Extract the [x, y] coordinate from the center of the cell holding the provided text.  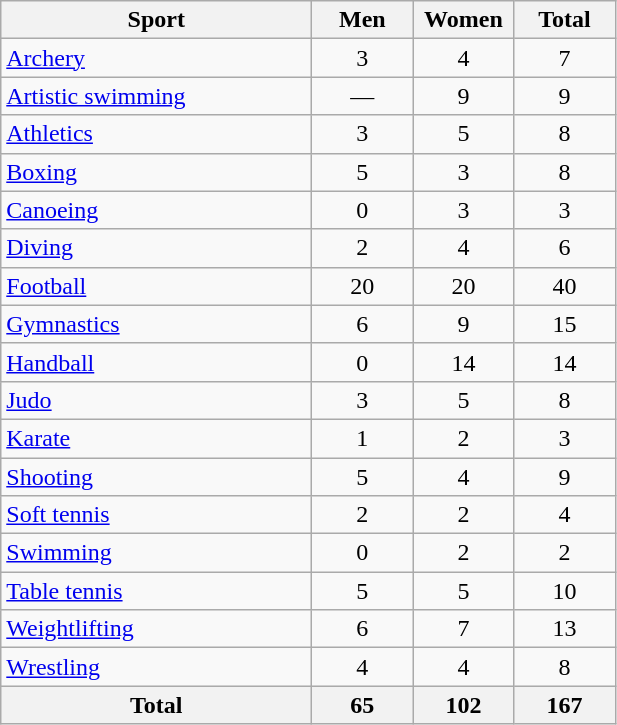
Sport [156, 20]
— [362, 96]
Handball [156, 362]
Table tennis [156, 591]
10 [564, 591]
Athletics [156, 134]
102 [464, 705]
Canoeing [156, 210]
Women [464, 20]
40 [564, 286]
1 [362, 438]
Judo [156, 400]
Swimming [156, 553]
Football [156, 286]
Diving [156, 248]
Boxing [156, 172]
Wrestling [156, 667]
65 [362, 705]
Shooting [156, 477]
Karate [156, 438]
Artistic swimming [156, 96]
Archery [156, 58]
13 [564, 629]
Soft tennis [156, 515]
Gymnastics [156, 324]
15 [564, 324]
167 [564, 705]
Weightlifting [156, 629]
Men [362, 20]
